Pinpoint the cell where the given text exists, returning its (x, y) midpoint coordinate. 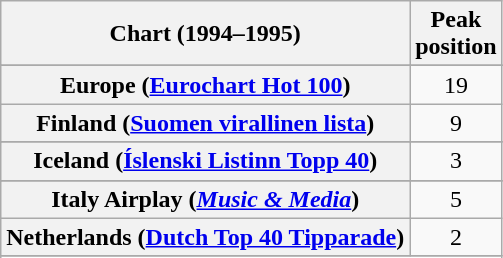
Italy Airplay (Music & Media) (206, 199)
Netherlands (Dutch Top 40 Tipparade) (206, 237)
Iceland (Íslenski Listinn Topp 40) (206, 161)
3 (456, 161)
Peakposition (456, 34)
2 (456, 237)
Chart (1994–1995) (206, 34)
9 (456, 123)
19 (456, 85)
5 (456, 199)
Europe (Eurochart Hot 100) (206, 85)
Finland (Suomen virallinen lista) (206, 123)
